Output the [x, y] coordinate of the center of the cell containing the given text.  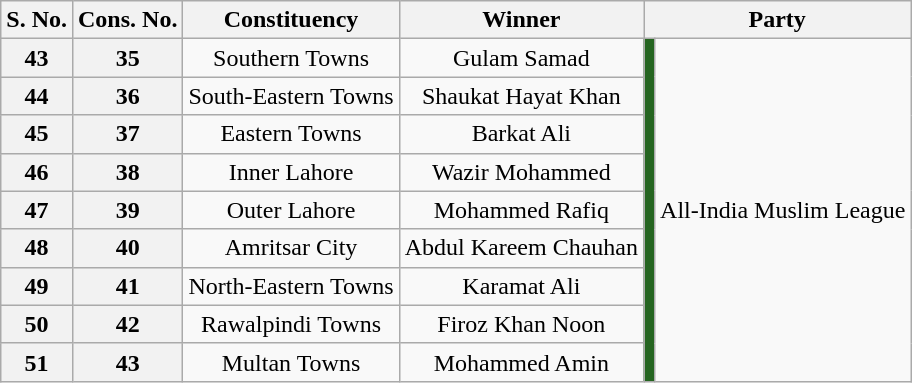
49 [37, 286]
S. No. [37, 20]
Inner Lahore [291, 172]
Karamat Ali [521, 286]
Firoz Khan Noon [521, 324]
40 [127, 248]
Southern Towns [291, 58]
50 [37, 324]
51 [37, 362]
42 [127, 324]
37 [127, 134]
Amritsar City [291, 248]
Outer Lahore [291, 210]
Wazir Mohammed [521, 172]
44 [37, 96]
35 [127, 58]
36 [127, 96]
47 [37, 210]
Constituency [291, 20]
Barkat Ali [521, 134]
Mohammed Rafiq [521, 210]
Party [778, 20]
Mohammed Amin [521, 362]
39 [127, 210]
41 [127, 286]
South-Eastern Towns [291, 96]
Gulam Samad [521, 58]
Abdul Kareem Chauhan [521, 248]
Cons. No. [127, 20]
46 [37, 172]
38 [127, 172]
Eastern Towns [291, 134]
Winner [521, 20]
48 [37, 248]
All-India Muslim League [783, 210]
North-Eastern Towns [291, 286]
Shaukat Hayat Khan [521, 96]
45 [37, 134]
Multan Towns [291, 362]
Rawalpindi Towns [291, 324]
